Detect which cell encompasses the target text, then output its [x, y] center coordinate. 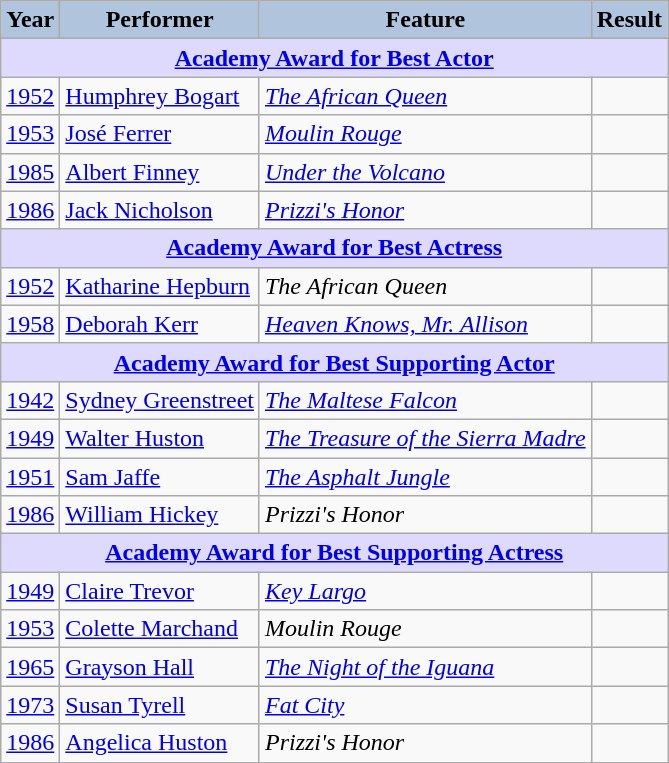
The Night of the Iguana [425, 667]
Claire Trevor [160, 591]
José Ferrer [160, 134]
Under the Volcano [425, 172]
Result [629, 20]
William Hickey [160, 515]
Heaven Knows, Mr. Allison [425, 324]
Walter Huston [160, 438]
Sydney Greenstreet [160, 400]
Albert Finney [160, 172]
1965 [30, 667]
Academy Award for Best Supporting Actor [334, 362]
The Treasure of the Sierra Madre [425, 438]
The Asphalt Jungle [425, 477]
Feature [425, 20]
1942 [30, 400]
Jack Nicholson [160, 210]
Sam Jaffe [160, 477]
Academy Award for Best Supporting Actress [334, 553]
1985 [30, 172]
Performer [160, 20]
1951 [30, 477]
Fat City [425, 705]
Deborah Kerr [160, 324]
Academy Award for Best Actor [334, 58]
Key Largo [425, 591]
The Maltese Falcon [425, 400]
Year [30, 20]
Angelica Huston [160, 743]
Grayson Hall [160, 667]
Susan Tyrell [160, 705]
Katharine Hepburn [160, 286]
Academy Award for Best Actress [334, 248]
1973 [30, 705]
1958 [30, 324]
Humphrey Bogart [160, 96]
Colette Marchand [160, 629]
